Return (X, Y) of the center of cell containing provided text 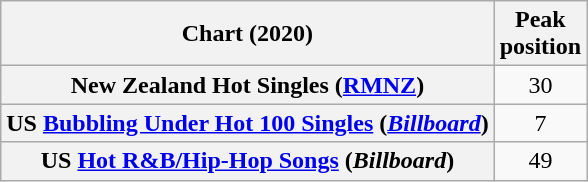
49 (540, 161)
New Zealand Hot Singles (RMNZ) (248, 85)
30 (540, 85)
7 (540, 123)
US Hot R&B/Hip-Hop Songs (Billboard) (248, 161)
Chart (2020) (248, 34)
US Bubbling Under Hot 100 Singles (Billboard) (248, 123)
Peakposition (540, 34)
